Detect which cell encompasses the target text, then output its (X, Y) center coordinate. 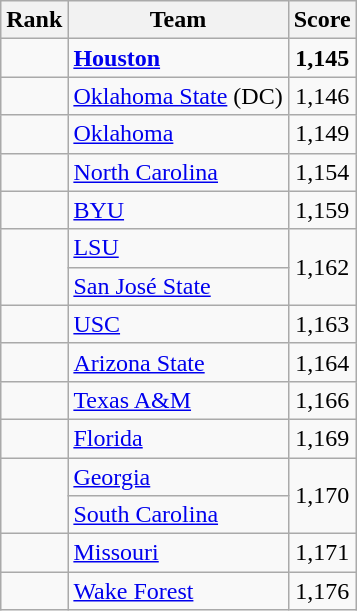
Oklahoma State (DC) (178, 96)
1,149 (322, 134)
South Carolina (178, 515)
1,145 (322, 58)
1,176 (322, 591)
Rank (34, 20)
1,159 (322, 210)
BYU (178, 210)
1,166 (322, 400)
1,164 (322, 362)
Team (178, 20)
San José State (178, 286)
Missouri (178, 553)
LSU (178, 248)
Arizona State (178, 362)
Houston (178, 58)
USC (178, 324)
1,162 (322, 267)
1,170 (322, 496)
Texas A&M (178, 400)
Oklahoma (178, 134)
Score (322, 20)
1,163 (322, 324)
Florida (178, 438)
1,146 (322, 96)
North Carolina (178, 172)
Georgia (178, 477)
Wake Forest (178, 591)
1,169 (322, 438)
1,171 (322, 553)
1,154 (322, 172)
